Capture the cell that displays the provided text and extract its [X, Y] central coordinate. 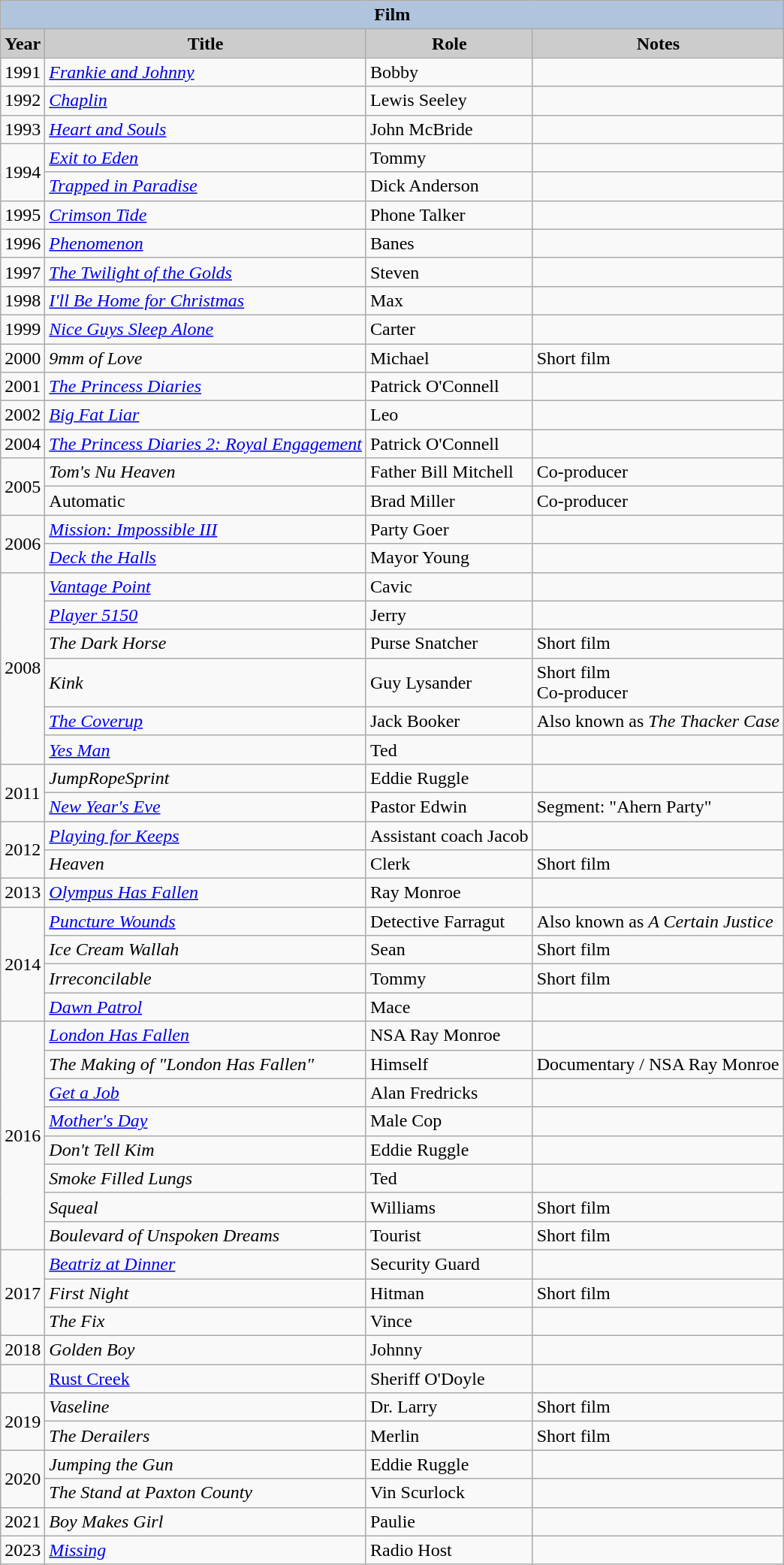
Cavic [449, 586]
Rust Creek [206, 1379]
Deck the Halls [206, 558]
The Princess Diaries [206, 387]
Year [23, 44]
The Stand at Paxton County [206, 1493]
John McBride [449, 129]
2021 [23, 1521]
Dawn Patrol [206, 1007]
Bobby [449, 72]
Sheriff O'Doyle [449, 1379]
Purse Snatcher [449, 644]
Short film Co-producer [658, 682]
Golden Boy [206, 1350]
Vantage Point [206, 586]
Radio Host [449, 1550]
Vince [449, 1322]
Don't Tell Kim [206, 1150]
Frankie and Johnny [206, 72]
1997 [23, 272]
Documentary / NSA Ray Monroe [658, 1064]
Hitman [449, 1292]
2011 [23, 792]
Johnny [449, 1350]
Jumping the Gun [206, 1464]
Automatic [206, 501]
Jerry [449, 615]
Phone Talker [449, 215]
2001 [23, 387]
Also known as A Certain Justice [658, 921]
Male Cop [449, 1121]
2016 [23, 1135]
Tourist [449, 1235]
Heaven [206, 864]
Williams [449, 1207]
Beatriz at Dinner [206, 1264]
Trapped in Paradise [206, 186]
Father Bill Mitchell [449, 472]
London Has Fallen [206, 1036]
Dick Anderson [449, 186]
2005 [23, 487]
2008 [23, 668]
Mission: Impossible III [206, 529]
Pastor Edwin [449, 807]
Boy Makes Girl [206, 1521]
2012 [23, 850]
2023 [23, 1550]
Tom's Nu Heaven [206, 472]
The Coverup [206, 721]
1995 [23, 215]
Dr. Larry [449, 1407]
Vin Scurlock [449, 1493]
Player 5150 [206, 615]
Playing for Keeps [206, 836]
Vaseline [206, 1407]
2006 [23, 544]
The Twilight of the Golds [206, 272]
Ray Monroe [449, 893]
Max [449, 300]
Film [392, 15]
Detective Farragut [449, 921]
Leo [449, 415]
Mace [449, 1007]
The Making of "London Has Fallen" [206, 1064]
Boulevard of Unspoken Dreams [206, 1235]
The Dark Horse [206, 644]
Squeal [206, 1207]
Alan Fredricks [449, 1093]
NSA Ray Monroe [449, 1036]
Brad Miller [449, 501]
Olympus Has Fallen [206, 893]
New Year's Eve [206, 807]
Jack Booker [449, 721]
2004 [23, 444]
Exit to Eden [206, 158]
The Princess Diaries 2: Royal Engagement [206, 444]
The Fix [206, 1322]
Michael [449, 358]
Also known as The Thacker Case [658, 721]
9mm of Love [206, 358]
1994 [23, 172]
Chaplin [206, 101]
Sean [449, 950]
Assistant coach Jacob [449, 836]
Lewis Seeley [449, 101]
2020 [23, 1479]
2002 [23, 415]
Missing [206, 1550]
Crimson Tide [206, 215]
Yes Man [206, 749]
Title [206, 44]
Ice Cream Wallah [206, 950]
Puncture Wounds [206, 921]
Security Guard [449, 1264]
Smoke Filled Lungs [206, 1178]
Banes [449, 243]
Get a Job [206, 1093]
Kink [206, 682]
1999 [23, 329]
Paulie [449, 1521]
Nice Guys Sleep Alone [206, 329]
I'll Be Home for Christmas [206, 300]
2013 [23, 893]
Steven [449, 272]
First Night [206, 1292]
Role [449, 44]
1996 [23, 243]
2018 [23, 1350]
1991 [23, 72]
Himself [449, 1064]
Mother's Day [206, 1121]
Guy Lysander [449, 682]
Heart and Souls [206, 129]
Party Goer [449, 529]
Carter [449, 329]
Irreconcilable [206, 979]
2019 [23, 1422]
The Derailers [206, 1436]
Phenomenon [206, 243]
Mayor Young [449, 558]
Merlin [449, 1436]
2017 [23, 1292]
2014 [23, 964]
1993 [23, 129]
1992 [23, 101]
2000 [23, 358]
Notes [658, 44]
Clerk [449, 864]
Big Fat Liar [206, 415]
JumpRopeSprint [206, 778]
1998 [23, 300]
Segment: "Ahern Party" [658, 807]
